Scan for the cell matching the given text and deliver its [x, y] coordinate at center. 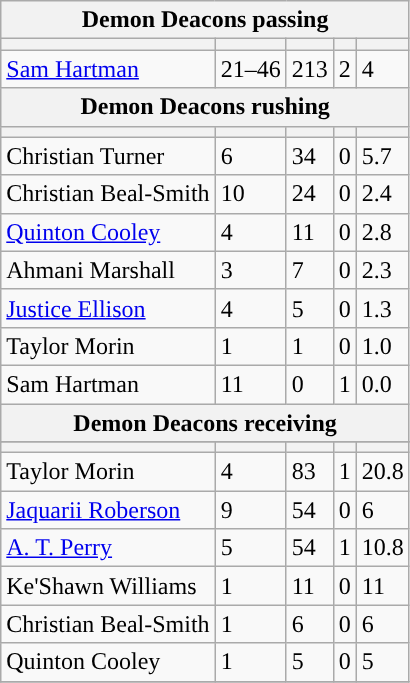
Ke'Shawn Williams [108, 586]
Demon Deacons rushing [206, 107]
21–46 [250, 69]
0.0 [382, 384]
10.8 [382, 548]
1.3 [382, 308]
24 [310, 194]
20.8 [382, 472]
A. T. Perry [108, 548]
Justice Ellison [108, 308]
Demon Deacons receiving [206, 423]
213 [310, 69]
83 [310, 472]
5.7 [382, 156]
1.0 [382, 346]
34 [310, 156]
Jaquarii Roberson [108, 510]
2.3 [382, 270]
Ahmani Marshall [108, 270]
Christian Turner [108, 156]
Demon Deacons passing [206, 20]
2 [344, 69]
2.4 [382, 194]
7 [310, 270]
9 [250, 510]
3 [250, 270]
2.8 [382, 232]
10 [250, 194]
